Determine the (x, y) coordinate at the center of the cell enclosing the given text.  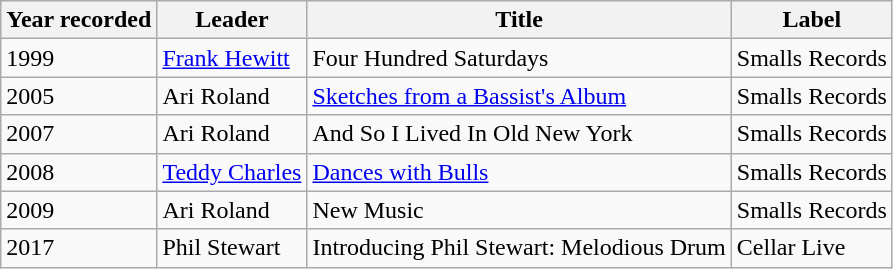
Year recorded (79, 20)
2007 (79, 134)
Introducing Phil Stewart: Melodious Drum (519, 248)
Teddy Charles (232, 172)
Dances with Bulls (519, 172)
2009 (79, 210)
Phil Stewart (232, 248)
And So I Lived In Old New York (519, 134)
Sketches from a Bassist's Album (519, 96)
Frank Hewitt (232, 58)
Leader (232, 20)
New Music (519, 210)
2008 (79, 172)
2005 (79, 96)
1999 (79, 58)
Title (519, 20)
Label (812, 20)
2017 (79, 248)
Four Hundred Saturdays (519, 58)
Cellar Live (812, 248)
